Identify which cell holds the provided text, then report its [x, y] central coordinate. 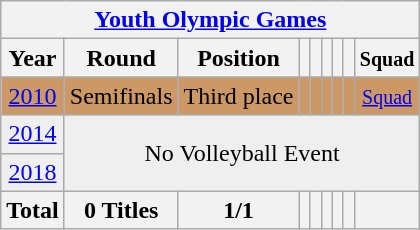
Position [238, 58]
1/1 [238, 210]
Total [33, 210]
2014 [33, 134]
Third place [238, 96]
2018 [33, 172]
Semifinals [121, 96]
Year [33, 58]
0 Titles [121, 210]
Round [121, 58]
No Volleyball Event [242, 153]
Youth Olympic Games [210, 20]
2010 [33, 96]
